Capture the cell that displays the provided text and extract its (X, Y) central coordinate. 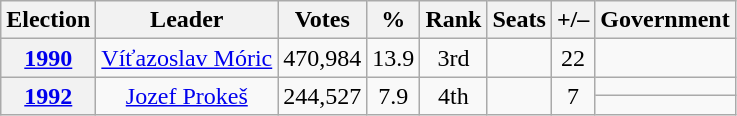
Rank (454, 20)
7.9 (394, 96)
Seats (519, 20)
470,984 (322, 58)
1990 (48, 58)
1992 (48, 96)
13.9 (394, 58)
Votes (322, 20)
Government (665, 20)
4th (454, 96)
7 (572, 96)
3rd (454, 58)
Election (48, 20)
+/– (572, 20)
Leader (187, 20)
244,527 (322, 96)
22 (572, 58)
Jozef Prokeš (187, 96)
% (394, 20)
Víťazoslav Móric (187, 58)
